Identify which cell holds the provided text, then report its (X, Y) central coordinate. 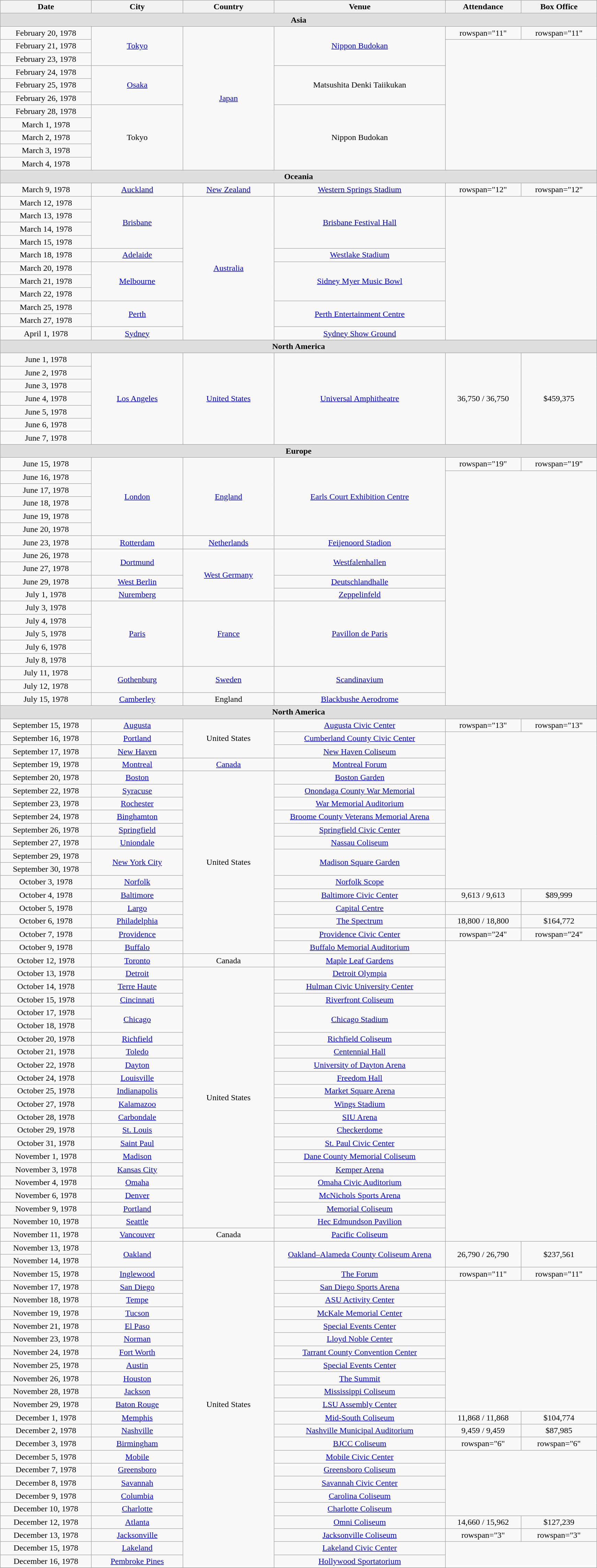
Brisbane Festival Hall (360, 222)
July 1, 1978 (46, 595)
Venue (360, 7)
September 16, 1978 (46, 738)
October 6, 1978 (46, 921)
September 29, 1978 (46, 856)
$164,772 (559, 921)
Indianapolis (137, 1091)
June 19, 1978 (46, 516)
March 12, 1978 (46, 203)
Lakeland (137, 1548)
Lakeland Civic Center (360, 1548)
October 25, 1978 (46, 1091)
December 10, 1978 (46, 1509)
Augusta Civic Center (360, 725)
Greensboro (137, 1470)
March 15, 1978 (46, 242)
February 21, 1978 (46, 46)
June 20, 1978 (46, 529)
November 18, 1978 (46, 1300)
November 19, 1978 (46, 1313)
McKale Memorial Center (360, 1313)
Gothenburg (137, 680)
Riverfront Coliseum (360, 1000)
July 4, 1978 (46, 621)
Philadelphia (137, 921)
Matsushita Denki Taiikukan (360, 85)
Baton Rouge (137, 1404)
June 7, 1978 (46, 438)
November 15, 1978 (46, 1274)
November 11, 1978 (46, 1235)
San Diego (137, 1287)
Mid-South Coliseum (360, 1418)
November 6, 1978 (46, 1195)
Maple Leaf Gardens (360, 960)
Date (46, 7)
Rotterdam (137, 542)
Market Square Arena (360, 1091)
Nuremberg (137, 595)
June 16, 1978 (46, 477)
Tucson (137, 1313)
Westfalenhallen (360, 562)
Sydney Show Ground (360, 333)
December 3, 1978 (46, 1444)
March 4, 1978 (46, 164)
December 15, 1978 (46, 1548)
September 22, 1978 (46, 790)
SIU Arena (360, 1117)
Nassau Coliseum (360, 843)
Louisville (137, 1078)
June 26, 1978 (46, 555)
March 9, 1978 (46, 190)
Providence Civic Center (360, 934)
December 9, 1978 (46, 1496)
October 14, 1978 (46, 986)
Box Office (559, 7)
Carbondale (137, 1117)
November 10, 1978 (46, 1222)
June 4, 1978 (46, 399)
Kansas City (137, 1169)
September 17, 1978 (46, 751)
October 4, 1978 (46, 895)
Memorial Coliseum (360, 1208)
$104,774 (559, 1418)
Providence (137, 934)
Australia (229, 268)
March 18, 1978 (46, 255)
14,660 / 15,962 (483, 1522)
Seattle (137, 1222)
Uniondale (137, 843)
October 29, 1978 (46, 1130)
France (229, 634)
Zeppelinfeld (360, 595)
St. Louis (137, 1130)
McNichols Sports Arena (360, 1195)
October 21, 1978 (46, 1052)
Paris (137, 634)
June 3, 1978 (46, 386)
June 5, 1978 (46, 412)
Westlake Stadium (360, 255)
June 1, 1978 (46, 359)
Capital Centre (360, 908)
Denver (137, 1195)
Sydney (137, 333)
March 3, 1978 (46, 150)
Kalamazoo (137, 1104)
November 13, 1978 (46, 1248)
June 18, 1978 (46, 503)
Hec Edmundson Pavilion (360, 1222)
Buffalo (137, 947)
Austin (137, 1365)
September 20, 1978 (46, 777)
Charlotte (137, 1509)
Savannah (137, 1483)
Onondaga County War Memorial (360, 790)
Cincinnati (137, 1000)
September 23, 1978 (46, 804)
Sweden (229, 680)
Richfield (137, 1039)
December 16, 1978 (46, 1561)
The Summit (360, 1378)
Memphis (137, 1418)
December 8, 1978 (46, 1483)
Centennial Hall (360, 1052)
November 3, 1978 (46, 1169)
Pavillon de Paris (360, 634)
March 25, 1978 (46, 307)
Cumberland County Civic Center (360, 738)
BJCC Coliseum (360, 1444)
36,750 / 36,750 (483, 398)
11,868 / 11,868 (483, 1418)
July 5, 1978 (46, 634)
June 15, 1978 (46, 464)
9,613 / 9,613 (483, 895)
March 27, 1978 (46, 320)
November 4, 1978 (46, 1182)
Chicago (137, 1019)
Savannah Civic Center (360, 1483)
Nashville Municipal Auditorium (360, 1431)
Tarrant County Convention Center (360, 1352)
Syracuse (137, 790)
West Germany (229, 575)
November 28, 1978 (46, 1391)
Los Angeles (137, 398)
March 22, 1978 (46, 294)
March 14, 1978 (46, 229)
Terre Haute (137, 986)
Greensboro Coliseum (360, 1470)
Toledo (137, 1052)
Checkerdome (360, 1130)
June 23, 1978 (46, 542)
9,459 / 9,459 (483, 1431)
San Diego Sports Arena (360, 1287)
Toronto (137, 960)
February 26, 1978 (46, 98)
October 5, 1978 (46, 908)
July 8, 1978 (46, 660)
$127,239 (559, 1522)
February 25, 1978 (46, 85)
Auckland (137, 190)
Madison Square Garden (360, 862)
Fort Worth (137, 1352)
$89,999 (559, 895)
October 18, 1978 (46, 1026)
Houston (137, 1378)
Baltimore Civic Center (360, 895)
Birmingham (137, 1444)
Detroit Olympia (360, 973)
London (137, 497)
September 27, 1978 (46, 843)
Montreal Forum (360, 764)
Madison (137, 1156)
Universal Amphitheatre (360, 398)
July 6, 1978 (46, 647)
September 30, 1978 (46, 869)
Atlanta (137, 1522)
Japan (229, 98)
November 21, 1978 (46, 1326)
Buffalo Memorial Auditorium (360, 947)
Attendance (483, 7)
ASU Activity Center (360, 1300)
September 19, 1978 (46, 764)
October 13, 1978 (46, 973)
Columbia (137, 1496)
Mississippi Coliseum (360, 1391)
Sidney Myer Music Bowl (360, 281)
June 29, 1978 (46, 582)
Melbourne (137, 281)
West Berlin (137, 582)
October 17, 1978 (46, 1013)
26,790 / 26,790 (483, 1254)
July 12, 1978 (46, 686)
Hollywood Sportatorium (360, 1561)
18,800 / 18,800 (483, 921)
November 25, 1978 (46, 1365)
February 28, 1978 (46, 111)
October 22, 1978 (46, 1065)
June 2, 1978 (46, 372)
Omni Coliseum (360, 1522)
$459,375 (559, 398)
Broome County Veterans Memorial Arena (360, 817)
December 5, 1978 (46, 1457)
November 1, 1978 (46, 1156)
War Memorial Auditorium (360, 804)
July 3, 1978 (46, 608)
Asia (298, 20)
Osaka (137, 85)
Kemper Arena (360, 1169)
February 23, 1978 (46, 59)
Saint Paul (137, 1143)
Richfield Coliseum (360, 1039)
Netherlands (229, 542)
Rochester (137, 804)
Scandinavium (360, 680)
Dayton (137, 1065)
Omaha Civic Auditorium (360, 1182)
$87,985 (559, 1431)
November 9, 1978 (46, 1208)
October 7, 1978 (46, 934)
November 29, 1978 (46, 1404)
Dane County Memorial Coliseum (360, 1156)
November 24, 1978 (46, 1352)
Perth Entertainment Centre (360, 314)
Oceania (298, 177)
Freedom Hall (360, 1078)
September 24, 1978 (46, 817)
University of Dayton Arena (360, 1065)
June 17, 1978 (46, 490)
Boston (137, 777)
Western Springs Stadium (360, 190)
November 14, 1978 (46, 1261)
November 17, 1978 (46, 1287)
Wings Stadium (360, 1104)
Dortmund (137, 562)
November 23, 1978 (46, 1339)
Mobile (137, 1457)
Charlotte Coliseum (360, 1509)
July 15, 1978 (46, 699)
March 1, 1978 (46, 124)
March 20, 1978 (46, 268)
October 31, 1978 (46, 1143)
December 2, 1978 (46, 1431)
New Haven (137, 751)
The Spectrum (360, 921)
Detroit (137, 973)
Montreal (137, 764)
Pembroke Pines (137, 1561)
Earls Court Exhibition Centre (360, 497)
November 26, 1978 (46, 1378)
Blackbushe Aerodrome (360, 699)
March 13, 1978 (46, 216)
Mobile Civic Center (360, 1457)
June 6, 1978 (46, 425)
December 7, 1978 (46, 1470)
Country (229, 7)
October 3, 1978 (46, 882)
Springfield Civic Center (360, 830)
October 15, 1978 (46, 1000)
Perth (137, 314)
Jacksonville (137, 1535)
Lloyd Noble Center (360, 1339)
Boston Garden (360, 777)
March 2, 1978 (46, 137)
October 9, 1978 (46, 947)
September 15, 1978 (46, 725)
Hulman Civic University Center (360, 986)
February 24, 1978 (46, 72)
September 26, 1978 (46, 830)
October 20, 1978 (46, 1039)
Oakland–Alameda County Coliseum Arena (360, 1254)
Pacific Coliseum (360, 1235)
Norfolk (137, 882)
Adelaide (137, 255)
Europe (298, 451)
Nashville (137, 1431)
Norfolk Scope (360, 882)
Jackson (137, 1391)
Omaha (137, 1182)
December 13, 1978 (46, 1535)
July 11, 1978 (46, 673)
Springfield (137, 830)
February 20, 1978 (46, 33)
Binghamton (137, 817)
October 28, 1978 (46, 1117)
December 12, 1978 (46, 1522)
St. Paul Civic Center (360, 1143)
Vancouver (137, 1235)
Camberley (137, 699)
Chicago Stadium (360, 1019)
April 1, 1978 (46, 333)
$237,561 (559, 1254)
LSU Assembly Center (360, 1404)
The Forum (360, 1274)
October 12, 1978 (46, 960)
Feijenoord Stadion (360, 542)
New York City (137, 862)
October 27, 1978 (46, 1104)
New Haven Coliseum (360, 751)
Jacksonville Coliseum (360, 1535)
Norman (137, 1339)
Largo (137, 908)
City (137, 7)
December 1, 1978 (46, 1418)
Inglewood (137, 1274)
March 21, 1978 (46, 281)
Tempe (137, 1300)
Carolina Coliseum (360, 1496)
October 24, 1978 (46, 1078)
Brisbane (137, 222)
Oakland (137, 1254)
New Zealand (229, 190)
Augusta (137, 725)
El Paso (137, 1326)
Deutschlandhalle (360, 582)
June 27, 1978 (46, 568)
Baltimore (137, 895)
